Capture the cell that displays the provided text and extract its (x, y) central coordinate. 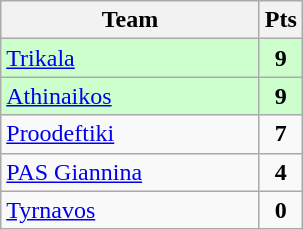
Tyrnavos (130, 210)
Team (130, 20)
Trikala (130, 58)
4 (280, 172)
Athinaikos (130, 96)
Pts (280, 20)
Proodeftiki (130, 134)
PAS Giannina (130, 172)
0 (280, 210)
7 (280, 134)
